Locate the cell with the specified text and output its [x, y] center coordinate. 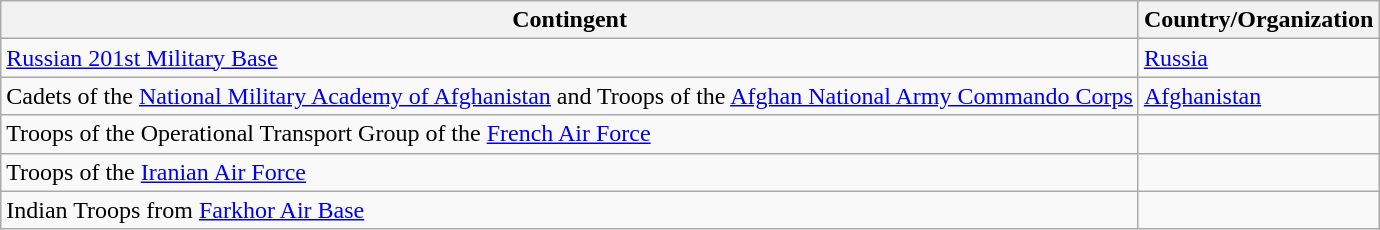
Troops of the Iranian Air Force [570, 172]
Indian Troops from Farkhor Air Base [570, 210]
Afghanistan [1258, 96]
Cadets of the National Military Academy of Afghanistan and Troops of the Afghan National Army Commando Corps [570, 96]
Russian 201st Military Base [570, 58]
Contingent [570, 20]
Russia [1258, 58]
Country/Organization [1258, 20]
Troops of the Operational Transport Group of the French Air Force [570, 134]
